Find where the given text appears and provide that cell's center as (X, Y) coordinate. 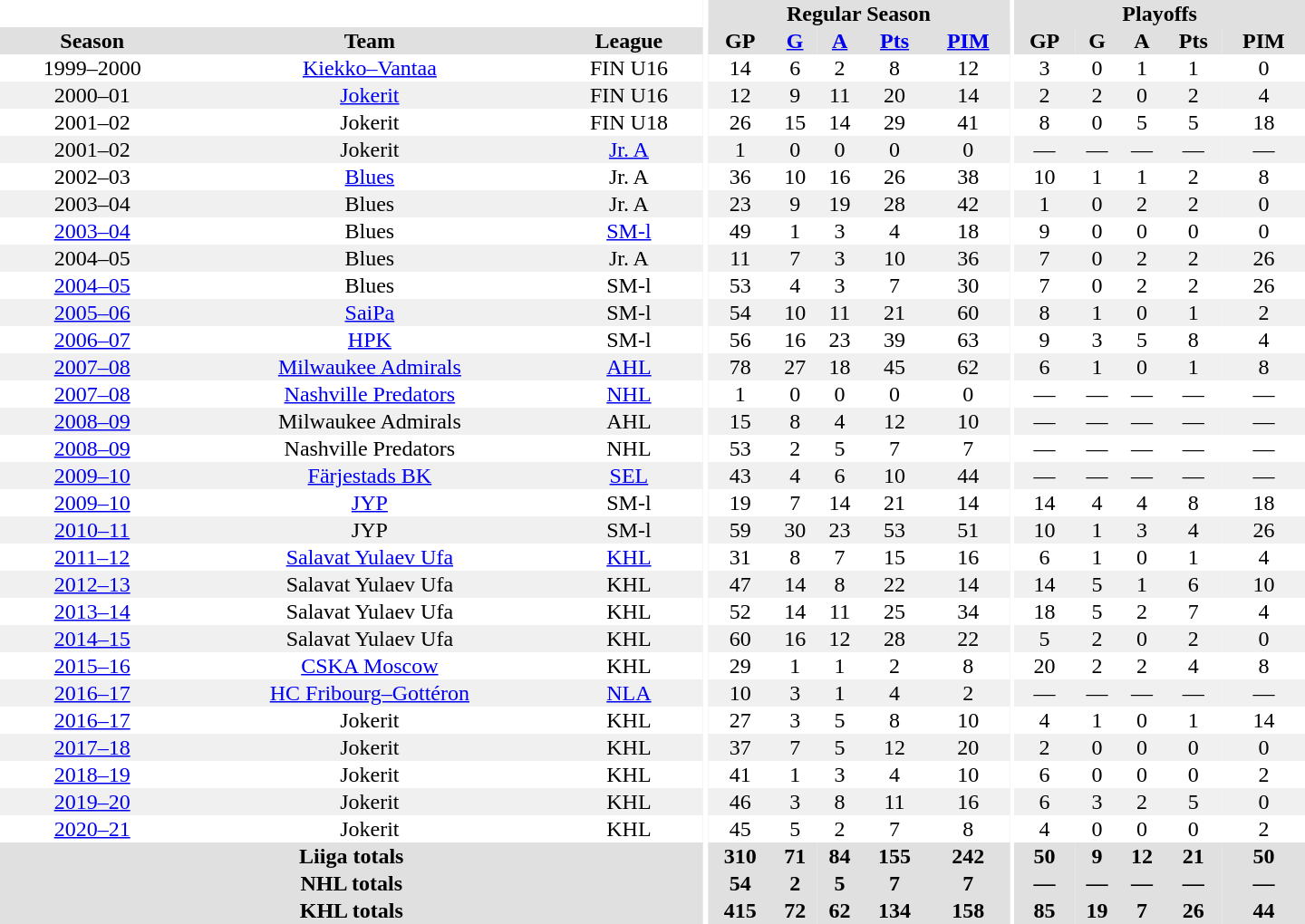
Team (370, 41)
2015–16 (92, 666)
1999–2000 (92, 68)
2014–15 (92, 639)
2018–19 (92, 775)
39 (894, 340)
43 (739, 476)
2002–03 (92, 177)
134 (894, 910)
Liiga totals (352, 856)
2005–06 (92, 313)
2012–13 (92, 584)
47 (739, 584)
37 (739, 747)
38 (968, 177)
Season (92, 41)
84 (839, 856)
Färjestads BK (370, 476)
NLA (629, 693)
FIN U18 (629, 122)
71 (794, 856)
310 (739, 856)
63 (968, 340)
59 (739, 530)
SaiPa (370, 313)
2010–11 (92, 530)
2000–01 (92, 95)
56 (739, 340)
46 (739, 802)
242 (968, 856)
25 (894, 611)
KHL totals (352, 910)
155 (894, 856)
2013–14 (92, 611)
72 (794, 910)
2011–12 (92, 557)
NHL totals (352, 883)
Playoffs (1160, 14)
51 (968, 530)
2020–21 (92, 829)
158 (968, 910)
HPK (370, 340)
2019–20 (92, 802)
Kiekko–Vantaa (370, 68)
SEL (629, 476)
2017–18 (92, 747)
CSKA Moscow (370, 666)
2006–07 (92, 340)
Regular Season (859, 14)
49 (739, 231)
HC Fribourg–Gottéron (370, 693)
78 (739, 367)
34 (968, 611)
85 (1044, 910)
415 (739, 910)
52 (739, 611)
31 (739, 557)
42 (968, 204)
League (629, 41)
